Extract the [X, Y] coordinate from the center of the cell holding the provided text.  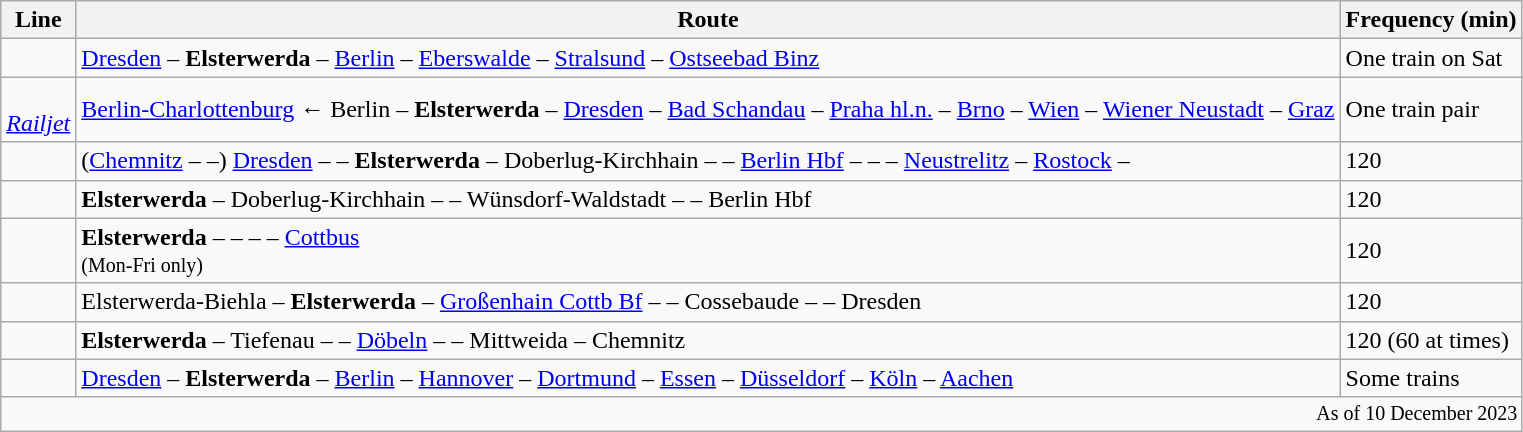
Route [708, 20]
Dresden – Elsterwerda – Berlin – Hannover – Dortmund – Essen – Düsseldorf – Köln – Aachen [708, 378]
One train on Sat [1431, 58]
Railjet [38, 110]
Elsterwerda – Tiefenau – – Döbeln – – Mittweida – Chemnitz [708, 340]
Elsterwerda – – – – Cottbus(Mon-Fri only) [708, 250]
Berlin-Charlottenburg ← Berlin – Elsterwerda – Dresden – Bad Schandau – Praha hl.n. – Brno – Wien – Wiener Neustadt – Graz [708, 110]
Some trains [1431, 378]
120 (60 at times) [1431, 340]
Elsterwerda – Doberlug-Kirchhain – – Wünsdorf-Waldstadt – – Berlin Hbf [708, 199]
One train pair [1431, 110]
Dresden – Elsterwerda – Berlin – Eberswalde – Stralsund – Ostseebad Binz [708, 58]
(Chemnitz – –) Dresden – – Elsterwerda – Doberlug-Kirchhain – – Berlin Hbf – – – Neustrelitz – Rostock – [708, 161]
Line [38, 20]
As of 10 December 2023 [762, 414]
Frequency (min) [1431, 20]
Elsterwerda-Biehla – Elsterwerda – Großenhain Cottb Bf – – Cossebaude – – Dresden [708, 302]
